Find where the given text appears and provide that cell's center as [x, y] coordinate. 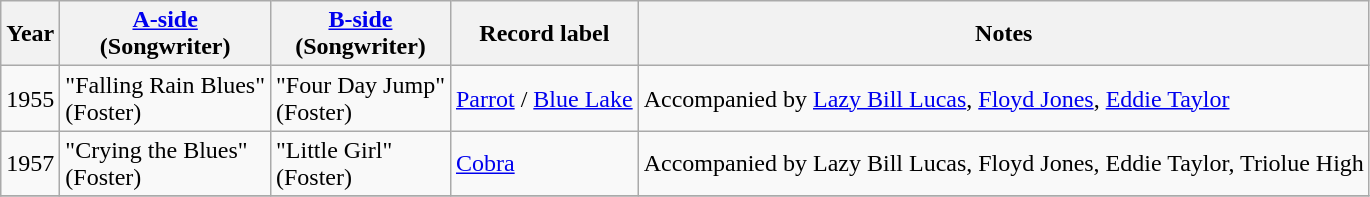
"Falling Rain Blues"(Foster) [166, 98]
1957 [30, 164]
Record label [544, 34]
A-side(Songwriter) [166, 34]
"Little Girl"(Foster) [360, 164]
B-side(Songwriter) [360, 34]
Accompanied by Lazy Bill Lucas, Floyd Jones, Eddie Taylor [1004, 98]
"Four Day Jump"(Foster) [360, 98]
Parrot / Blue Lake [544, 98]
Notes [1004, 34]
1955 [30, 98]
Accompanied by Lazy Bill Lucas, Floyd Jones, Eddie Taylor, Triolue High [1004, 164]
Cobra [544, 164]
Year [30, 34]
"Crying the Blues"(Foster) [166, 164]
